Locate the cell with the specified text and output its [X, Y] center coordinate. 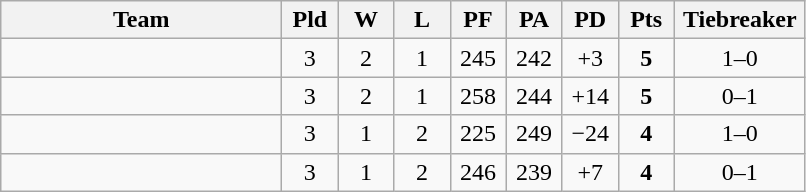
Team [142, 20]
246 [478, 172]
225 [478, 134]
PF [478, 20]
249 [534, 134]
+7 [590, 172]
+3 [590, 58]
258 [478, 96]
239 [534, 172]
Tiebreaker [740, 20]
244 [534, 96]
W [366, 20]
Pts [646, 20]
L [422, 20]
242 [534, 58]
Pld [310, 20]
+14 [590, 96]
PA [534, 20]
−24 [590, 134]
245 [478, 58]
PD [590, 20]
